Search for the cell housing the specified text and yield its [X, Y] center coordinate. 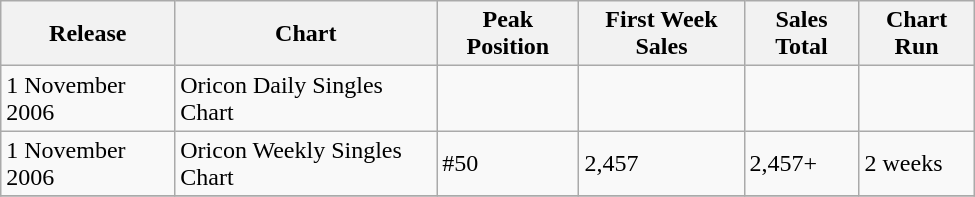
Oricon Weekly Singles Chart [306, 164]
Sales Total [802, 34]
2,457+ [802, 164]
First Week Sales [662, 34]
Chart Run [916, 34]
2 weeks [916, 164]
#50 [508, 164]
Release [88, 34]
Chart [306, 34]
2,457 [662, 164]
Peak Position [508, 34]
Oricon Daily Singles Chart [306, 98]
